Identify which cell holds the provided text, then report its (X, Y) central coordinate. 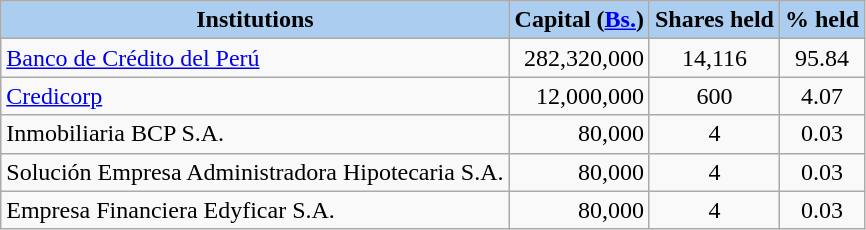
Banco de Crédito del Perú (255, 58)
Inmobiliaria BCP S.A. (255, 134)
Shares held (714, 20)
Credicorp (255, 96)
4.07 (822, 96)
14,116 (714, 58)
Solución Empresa Administradora Hipotecaria S.A. (255, 172)
Institutions (255, 20)
282,320,000 (579, 58)
12,000,000 (579, 96)
600 (714, 96)
% held (822, 20)
Empresa Financiera Edyficar S.A. (255, 210)
Capital (Bs.) (579, 20)
95.84 (822, 58)
